Determine the (x, y) coordinate at the center of the cell enclosing the given text.  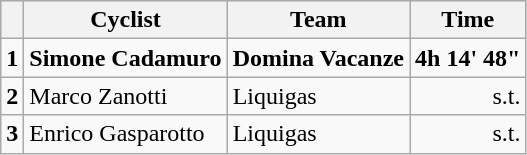
Cyclist (126, 20)
Marco Zanotti (126, 96)
2 (12, 96)
3 (12, 134)
Team (318, 20)
Simone Cadamuro (126, 58)
Domina Vacanze (318, 58)
Time (468, 20)
4h 14' 48" (468, 58)
1 (12, 58)
Enrico Gasparotto (126, 134)
